Identify which cell holds the provided text, then report its [x, y] central coordinate. 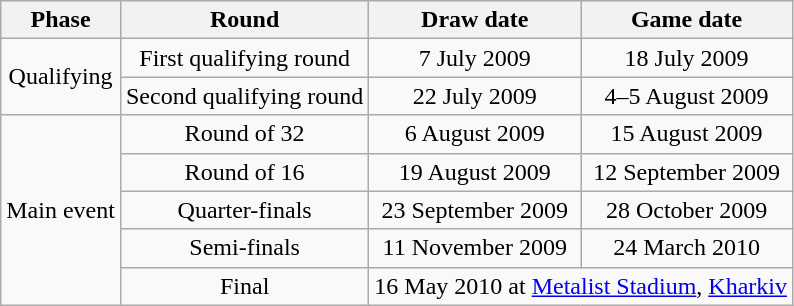
Round [244, 20]
22 July 2009 [475, 96]
4–5 August 2009 [687, 96]
Semi-finals [244, 248]
7 July 2009 [475, 58]
Main event [61, 210]
Draw date [475, 20]
Qualifying [61, 77]
23 September 2009 [475, 210]
6 August 2009 [475, 134]
24 March 2010 [687, 248]
16 May 2010 at Metalist Stadium, Kharkiv [581, 286]
28 October 2009 [687, 210]
19 August 2009 [475, 172]
Second qualifying round [244, 96]
Game date [687, 20]
First qualifying round [244, 58]
Phase [61, 20]
11 November 2009 [475, 248]
Final [244, 286]
Quarter-finals [244, 210]
Round of 16 [244, 172]
12 September 2009 [687, 172]
15 August 2009 [687, 134]
18 July 2009 [687, 58]
Round of 32 [244, 134]
